Determine the (x, y) coordinate at the center of the cell enclosing the given text.  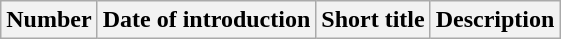
Short title (373, 20)
Description (495, 20)
Number (49, 20)
Date of introduction (206, 20)
